Scan for the cell matching the given text and deliver its [x, y] coordinate at center. 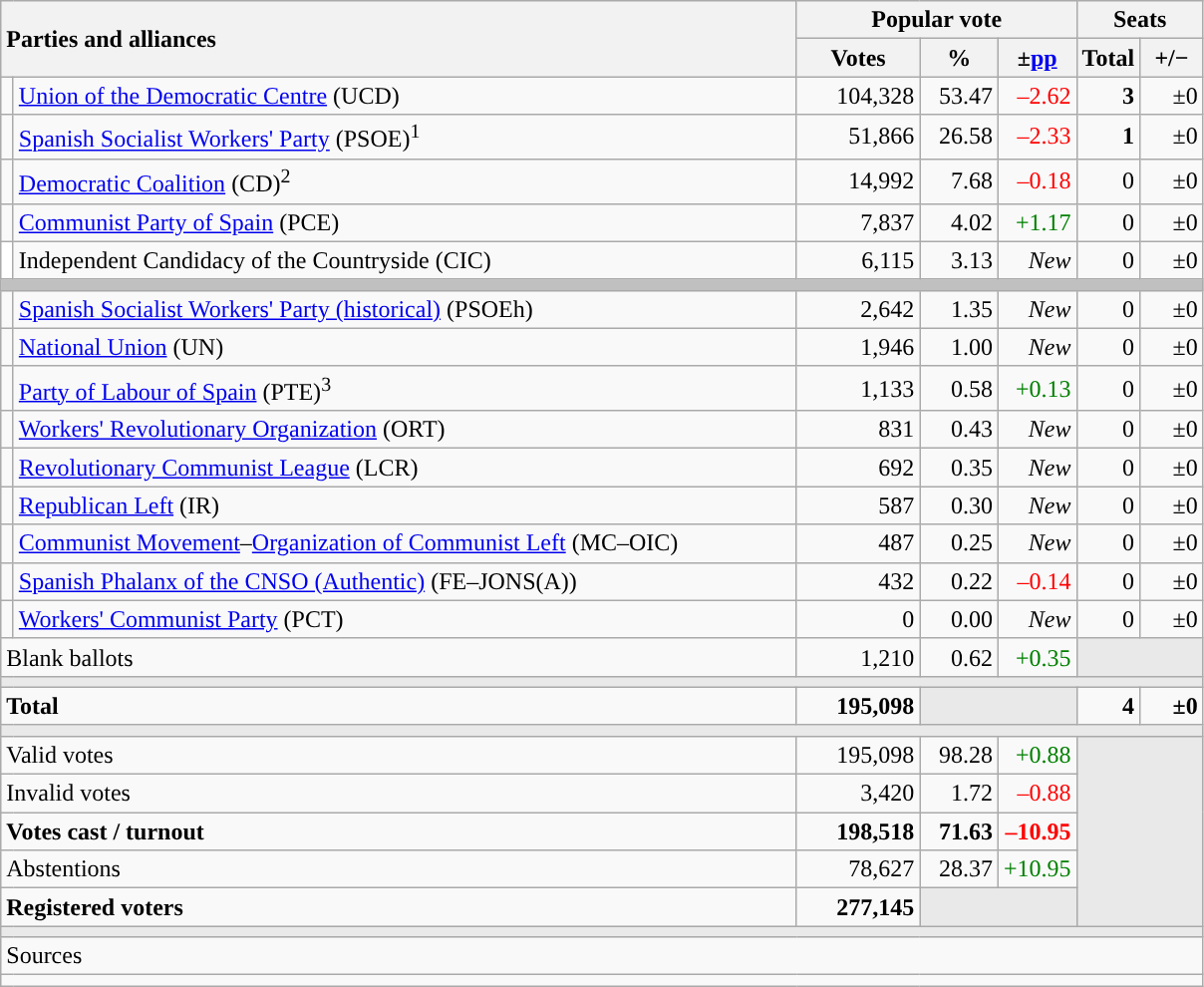
587 [858, 505]
1.72 [959, 794]
National Union (UN) [405, 347]
1,210 [858, 657]
71.63 [959, 831]
Popular vote [937, 20]
1.00 [959, 347]
Abstentions [399, 869]
0.25 [959, 543]
2,642 [858, 309]
–0.88 [1037, 794]
–0.18 [1037, 181]
7,837 [858, 222]
14,992 [858, 181]
831 [858, 430]
Republican Left (IR) [405, 505]
4.02 [959, 222]
98.28 [959, 756]
±pp [1037, 58]
Workers' Communist Party (PCT) [405, 619]
Votes cast / turnout [399, 831]
Spanish Socialist Workers' Party (historical) (PSOEh) [405, 309]
1.35 [959, 309]
26.58 [959, 138]
0.62 [959, 657]
104,328 [858, 96]
–2.62 [1037, 96]
Blank ballots [399, 657]
+/− [1172, 58]
0.22 [959, 581]
78,627 [858, 869]
Sources [602, 956]
Communist Party of Spain (PCE) [405, 222]
1,946 [858, 347]
Workers' Revolutionary Organization (ORT) [405, 430]
Communist Movement–Organization of Communist Left (MC–OIC) [405, 543]
+0.35 [1037, 657]
53.47 [959, 96]
+1.17 [1037, 222]
6,115 [858, 260]
–10.95 [1037, 831]
0.30 [959, 505]
Invalid votes [399, 794]
Spanish Socialist Workers' Party (PSOE)1 [405, 138]
Union of the Democratic Centre (UCD) [405, 96]
3.13 [959, 260]
0.35 [959, 468]
1 [1108, 138]
0.58 [959, 389]
Revolutionary Communist League (LCR) [405, 468]
Independent Candidacy of the Countryside (CIC) [405, 260]
Parties and alliances [399, 39]
Registered voters [399, 907]
Seats [1140, 20]
692 [858, 468]
+10.95 [1037, 869]
28.37 [959, 869]
0.00 [959, 619]
4 [1108, 706]
198,518 [858, 831]
487 [858, 543]
3,420 [858, 794]
Democratic Coalition (CD)2 [405, 181]
Votes [858, 58]
0.43 [959, 430]
277,145 [858, 907]
1,133 [858, 389]
432 [858, 581]
Party of Labour of Spain (PTE)3 [405, 389]
7.68 [959, 181]
% [959, 58]
+0.13 [1037, 389]
3 [1108, 96]
Valid votes [399, 756]
–2.33 [1037, 138]
–0.14 [1037, 581]
51,866 [858, 138]
Spanish Phalanx of the CNSO (Authentic) (FE–JONS(A)) [405, 581]
+0.88 [1037, 756]
